Return [x, y] of the center of cell containing provided text 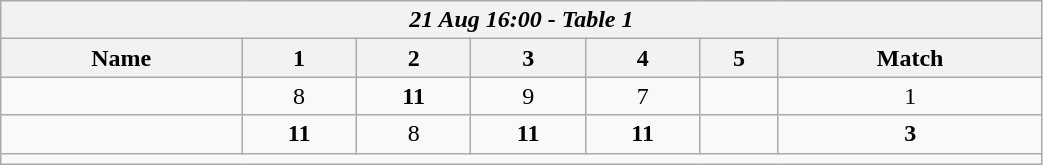
2 [414, 58]
7 [642, 96]
9 [528, 96]
5 [739, 58]
4 [642, 58]
21 Aug 16:00 - Table 1 [522, 20]
Match [910, 58]
Name [122, 58]
